Provide the [x, y] coordinate of the cell's center where the given text is located.  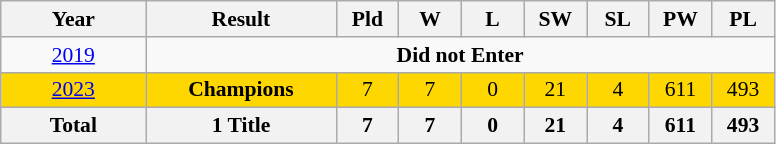
SL [618, 19]
PL [744, 19]
PW [680, 19]
2019 [74, 55]
Pld [368, 19]
1 Title [241, 126]
L [492, 19]
Champions [241, 90]
SW [556, 19]
Total [74, 126]
Year [74, 19]
Did not Enter [460, 55]
Result [241, 19]
2023 [74, 90]
W [430, 19]
